Pinpoint the cell where the given text exists, returning its [x, y] midpoint coordinate. 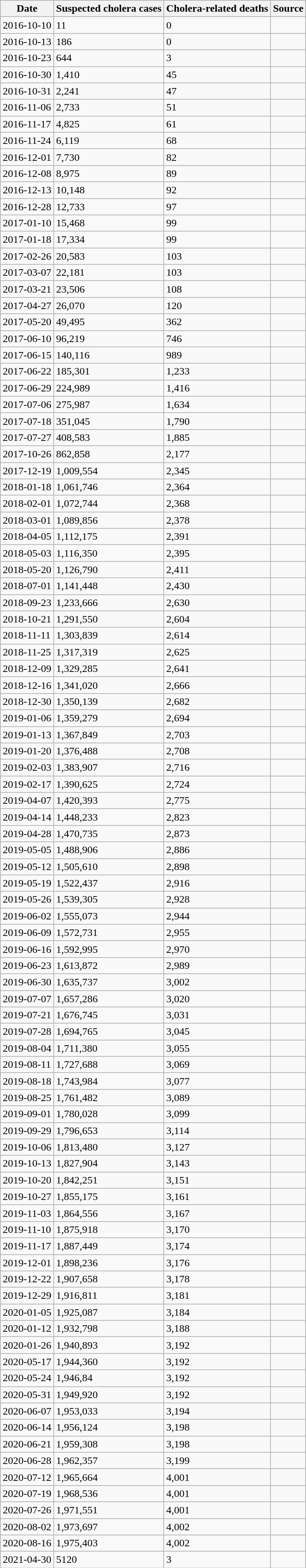
1,383,907 [109, 768]
2016-10-31 [27, 91]
1,141,448 [109, 586]
2019-09-29 [27, 1131]
2019-11-10 [27, 1229]
1,505,610 [109, 867]
1,827,904 [109, 1164]
2,716 [217, 768]
1,657,286 [109, 998]
1,539,305 [109, 900]
2019-06-30 [27, 982]
1,743,984 [109, 1081]
2019-05-12 [27, 867]
1,061,746 [109, 487]
2019-11-03 [27, 1213]
8,975 [109, 173]
2017-06-10 [27, 339]
1,864,556 [109, 1213]
3,184 [217, 1312]
2,364 [217, 487]
3,127 [217, 1147]
Source [288, 9]
1,291,550 [109, 619]
2,682 [217, 701]
1,009,554 [109, 470]
2,724 [217, 784]
2020-07-19 [27, 1493]
2019-07-21 [27, 1015]
644 [109, 58]
2,641 [217, 668]
2019-05-26 [27, 900]
2017-10-26 [27, 454]
1,329,285 [109, 668]
2019-08-25 [27, 1098]
1,965,664 [109, 1477]
2020-05-24 [27, 1378]
1,089,856 [109, 520]
1,813,480 [109, 1147]
2018-11-11 [27, 636]
408,583 [109, 437]
2016-11-24 [27, 140]
3,161 [217, 1196]
3,181 [217, 1296]
275,987 [109, 404]
1,416 [217, 388]
3,089 [217, 1098]
3,143 [217, 1164]
2019-06-09 [27, 932]
2019-10-20 [27, 1180]
2019-12-29 [27, 1296]
2017-01-18 [27, 240]
2020-06-21 [27, 1444]
2020-08-16 [27, 1543]
2,898 [217, 867]
2,775 [217, 801]
68 [217, 140]
2018-07-01 [27, 586]
4,825 [109, 124]
3,069 [217, 1065]
2019-04-28 [27, 834]
2,395 [217, 553]
2019-02-17 [27, 784]
2017-03-21 [27, 289]
2,368 [217, 504]
1,959,308 [109, 1444]
351,045 [109, 421]
2016-10-23 [27, 58]
1,842,251 [109, 1180]
1,885 [217, 437]
1,694,765 [109, 1032]
3,114 [217, 1131]
5120 [109, 1560]
17,334 [109, 240]
47 [217, 91]
1,875,918 [109, 1229]
2020-01-12 [27, 1329]
2018-01-18 [27, 487]
1,932,798 [109, 1329]
12,733 [109, 207]
186 [109, 42]
1,410 [109, 75]
1,390,625 [109, 784]
1,233,666 [109, 603]
2019-05-05 [27, 850]
2016-11-17 [27, 124]
2,630 [217, 603]
2019-12-01 [27, 1263]
1,780,028 [109, 1114]
2020-05-31 [27, 1395]
746 [217, 339]
3,188 [217, 1329]
2,666 [217, 685]
2017-06-29 [27, 388]
2019-07-07 [27, 998]
2020-05-17 [27, 1362]
2018-12-09 [27, 668]
2017-06-15 [27, 355]
2,916 [217, 883]
1,956,124 [109, 1428]
2,625 [217, 652]
1,488,906 [109, 850]
2,430 [217, 586]
45 [217, 75]
1,946,84 [109, 1378]
10,148 [109, 190]
1,898,236 [109, 1263]
1,420,393 [109, 801]
1,592,995 [109, 949]
2,989 [217, 965]
224,989 [109, 388]
1,973,697 [109, 1526]
2018-04-05 [27, 537]
82 [217, 157]
2,886 [217, 850]
3,077 [217, 1081]
2018-05-03 [27, 553]
3,099 [217, 1114]
3,176 [217, 1263]
1,887,449 [109, 1246]
20,583 [109, 256]
1,711,380 [109, 1048]
2019-08-11 [27, 1065]
89 [217, 173]
2017-07-18 [27, 421]
3,031 [217, 1015]
15,468 [109, 223]
1,126,790 [109, 570]
11 [109, 25]
2,955 [217, 932]
1,971,551 [109, 1510]
2019-06-23 [27, 965]
2019-10-13 [27, 1164]
1,233 [217, 372]
2020-08-02 [27, 1526]
2020-07-26 [27, 1510]
1,761,482 [109, 1098]
2017-03-07 [27, 273]
362 [217, 322]
2017-05-20 [27, 322]
2018-12-16 [27, 685]
2018-11-25 [27, 652]
2,177 [217, 454]
3,151 [217, 1180]
1,376,488 [109, 751]
2018-03-01 [27, 520]
2017-07-06 [27, 404]
2016-10-10 [27, 25]
Date [27, 9]
2019-11-17 [27, 1246]
2019-09-01 [27, 1114]
2016-12-28 [27, 207]
2,823 [217, 817]
2019-04-14 [27, 817]
1,112,175 [109, 537]
1,907,658 [109, 1279]
140,116 [109, 355]
2019-01-13 [27, 735]
1,317,319 [109, 652]
2,614 [217, 636]
185,301 [109, 372]
1,962,357 [109, 1460]
1,367,849 [109, 735]
2019-06-16 [27, 949]
2017-06-22 [27, 372]
2020-06-14 [27, 1428]
61 [217, 124]
1,448,233 [109, 817]
1,727,688 [109, 1065]
1,072,744 [109, 504]
1,790 [217, 421]
1,953,033 [109, 1411]
1,916,811 [109, 1296]
1,634 [217, 404]
2,708 [217, 751]
2019-06-02 [27, 916]
7,730 [109, 157]
1,359,279 [109, 718]
3,045 [217, 1032]
1,968,536 [109, 1493]
2018-05-20 [27, 570]
1,522,437 [109, 883]
2019-07-28 [27, 1032]
2,928 [217, 900]
97 [217, 207]
2017-12-19 [27, 470]
2019-10-27 [27, 1196]
3,020 [217, 998]
2,241 [109, 91]
1,635,737 [109, 982]
1,676,745 [109, 1015]
2,944 [217, 916]
Suspected cholera cases [109, 9]
2017-02-26 [27, 256]
1,855,175 [109, 1196]
120 [217, 306]
1,116,350 [109, 553]
3,199 [217, 1460]
2,378 [217, 520]
2019-02-03 [27, 768]
2017-01-10 [27, 223]
3,055 [217, 1048]
2018-02-01 [27, 504]
2,694 [217, 718]
2018-09-23 [27, 603]
1,470,735 [109, 834]
49,495 [109, 322]
2016-12-13 [27, 190]
2018-12-30 [27, 701]
2,345 [217, 470]
2,703 [217, 735]
6,119 [109, 140]
23,506 [109, 289]
2,970 [217, 949]
2017-07-27 [27, 437]
2016-10-30 [27, 75]
1,303,839 [109, 636]
2019-12-22 [27, 1279]
2016-12-08 [27, 173]
1,944,360 [109, 1362]
2016-12-01 [27, 157]
26,070 [109, 306]
2020-01-26 [27, 1345]
1,940,893 [109, 1345]
1,350,139 [109, 701]
3,174 [217, 1246]
2017-04-27 [27, 306]
1,572,731 [109, 932]
2019-01-06 [27, 718]
1,555,073 [109, 916]
2020-07-12 [27, 1477]
2019-04-07 [27, 801]
2019-08-18 [27, 1081]
2,733 [109, 108]
2,604 [217, 619]
2020-01-05 [27, 1312]
862,858 [109, 454]
2,411 [217, 570]
2019-08-04 [27, 1048]
3,167 [217, 1213]
2021-04-30 [27, 1560]
2018-10-21 [27, 619]
2,391 [217, 537]
3,002 [217, 982]
2020-06-28 [27, 1460]
3,194 [217, 1411]
96,219 [109, 339]
1,796,653 [109, 1131]
2019-01-20 [27, 751]
1,613,872 [109, 965]
1,949,920 [109, 1395]
2019-05-19 [27, 883]
2016-11-06 [27, 108]
2,873 [217, 834]
92 [217, 190]
989 [217, 355]
3,170 [217, 1229]
3,178 [217, 1279]
1,341,020 [109, 685]
1,975,403 [109, 1543]
22,181 [109, 273]
2016-10-13 [27, 42]
51 [217, 108]
Cholera-related deaths [217, 9]
2020-06-07 [27, 1411]
108 [217, 289]
2019-10-06 [27, 1147]
1,925,087 [109, 1312]
